Search for the cell housing the specified text and yield its [X, Y] center coordinate. 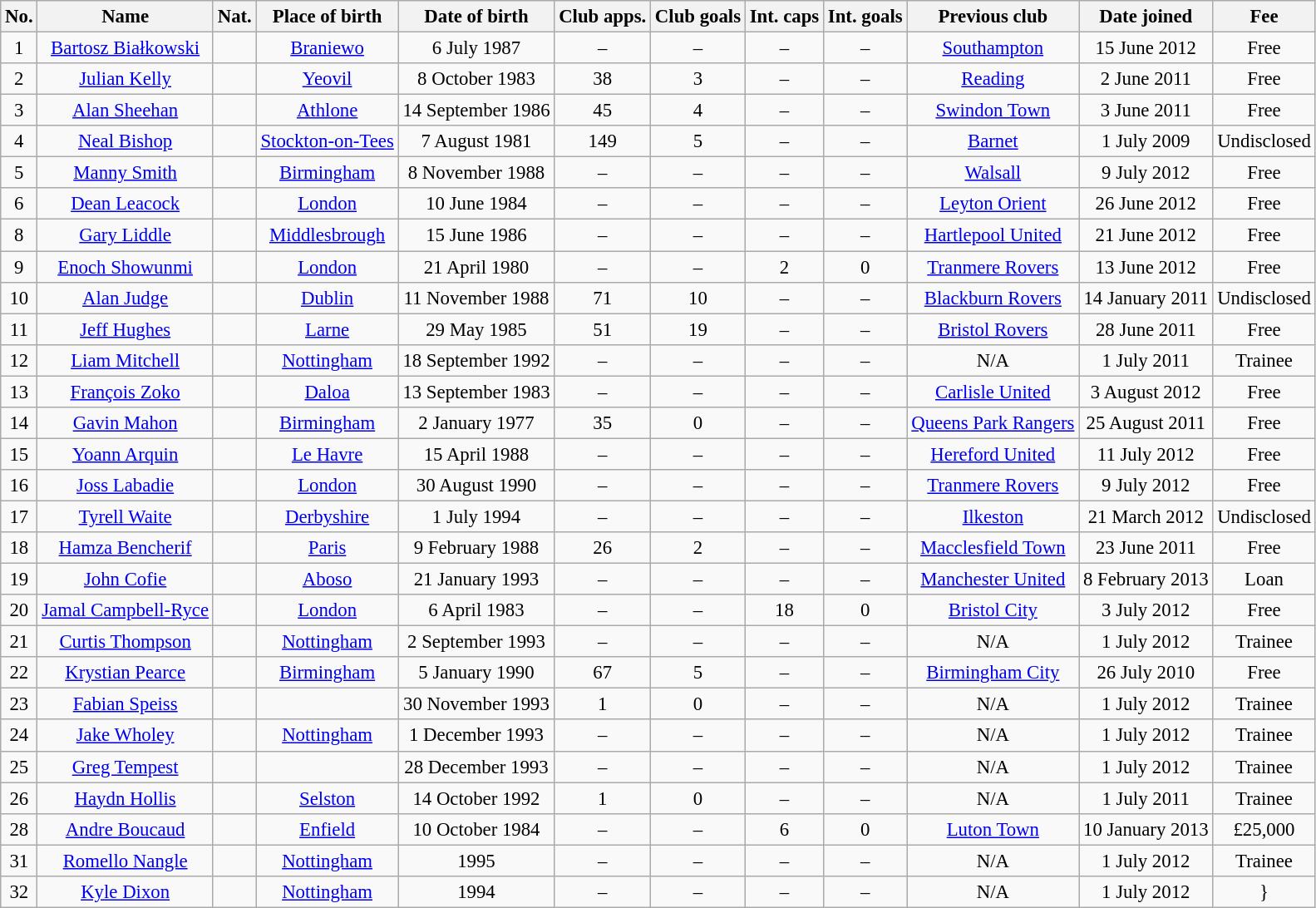
22 [19, 673]
51 [603, 329]
23 [19, 704]
24 [19, 736]
35 [603, 423]
13 June 2012 [1146, 267]
Jeff Hughes [126, 329]
Kyle Dixon [126, 892]
Yeovil [328, 79]
2 June 2011 [1146, 79]
5 January 1990 [476, 673]
30 August 1990 [476, 486]
21 January 1993 [476, 580]
Luton Town [993, 829]
17 [19, 516]
Curtis Thompson [126, 642]
Athlone [328, 111]
15 [19, 454]
Date of birth [476, 17]
Neal Bishop [126, 141]
1994 [476, 892]
2 September 1993 [476, 642]
15 June 1986 [476, 235]
Braniewo [328, 48]
20 [19, 610]
14 January 2011 [1146, 298]
Fee [1264, 17]
Name [126, 17]
13 September 1983 [476, 392]
1 July 2009 [1146, 141]
Greg Tempest [126, 767]
11 November 1988 [476, 298]
Barnet [993, 141]
Romello Nangle [126, 861]
23 June 2011 [1146, 548]
8 February 2013 [1146, 580]
45 [603, 111]
13 [19, 392]
28 December 1993 [476, 767]
Nat. [234, 17]
29 May 1985 [476, 329]
18 September 1992 [476, 360]
Liam Mitchell [126, 360]
Joss Labadie [126, 486]
1 July 1994 [476, 516]
£25,000 [1264, 829]
71 [603, 298]
25 August 2011 [1146, 423]
21 [19, 642]
Haydn Hollis [126, 798]
Bristol Rovers [993, 329]
10 January 2013 [1146, 829]
Int. caps [784, 17]
Yoann Arquin [126, 454]
21 April 1980 [476, 267]
2 January 1977 [476, 423]
Larne [328, 329]
Swindon Town [993, 111]
Jamal Campbell-Ryce [126, 610]
6 July 1987 [476, 48]
Hartlepool United [993, 235]
9 [19, 267]
Selston [328, 798]
Int. goals [865, 17]
Place of birth [328, 17]
26 June 2012 [1146, 204]
Stockton-on-Tees [328, 141]
Enfield [328, 829]
Dublin [328, 298]
1 December 1993 [476, 736]
Ilkeston [993, 516]
No. [19, 17]
Blackburn Rovers [993, 298]
Le Havre [328, 454]
10 June 1984 [476, 204]
Reading [993, 79]
Manchester United [993, 580]
Bartosz Białkowski [126, 48]
11 [19, 329]
Hamza Bencherif [126, 548]
Andre Boucaud [126, 829]
3 June 2011 [1146, 111]
Enoch Showunmi [126, 267]
Southampton [993, 48]
Tyrell Waite [126, 516]
Derbyshire [328, 516]
Club goals [698, 17]
15 June 2012 [1146, 48]
Leyton Orient [993, 204]
Carlisle United [993, 392]
30 November 1993 [476, 704]
11 July 2012 [1146, 454]
} [1264, 892]
28 June 2011 [1146, 329]
21 March 2012 [1146, 516]
8 October 1983 [476, 79]
8 [19, 235]
3 July 2012 [1146, 610]
15 April 1988 [476, 454]
6 April 1983 [476, 610]
149 [603, 141]
21 June 2012 [1146, 235]
Club apps. [603, 17]
7 August 1981 [476, 141]
28 [19, 829]
14 October 1992 [476, 798]
31 [19, 861]
Krystian Pearce [126, 673]
Jake Wholey [126, 736]
Alan Sheehan [126, 111]
Walsall [993, 173]
Birmingham City [993, 673]
38 [603, 79]
François Zoko [126, 392]
25 [19, 767]
Loan [1264, 580]
14 September 1986 [476, 111]
Fabian Speiss [126, 704]
Queens Park Rangers [993, 423]
Dean Leacock [126, 204]
26 July 2010 [1146, 673]
8 November 1988 [476, 173]
10 October 1984 [476, 829]
Gavin Mahon [126, 423]
Date joined [1146, 17]
Gary Liddle [126, 235]
Julian Kelly [126, 79]
Hereford United [993, 454]
1995 [476, 861]
32 [19, 892]
Alan Judge [126, 298]
John Cofie [126, 580]
Aboso [328, 580]
Manny Smith [126, 173]
12 [19, 360]
Previous club [993, 17]
3 August 2012 [1146, 392]
9 February 1988 [476, 548]
14 [19, 423]
Macclesfield Town [993, 548]
Paris [328, 548]
16 [19, 486]
Middlesbrough [328, 235]
67 [603, 673]
Daloa [328, 392]
Bristol City [993, 610]
